Provide the [X, Y] coordinate of the cell's center where the given text is located.  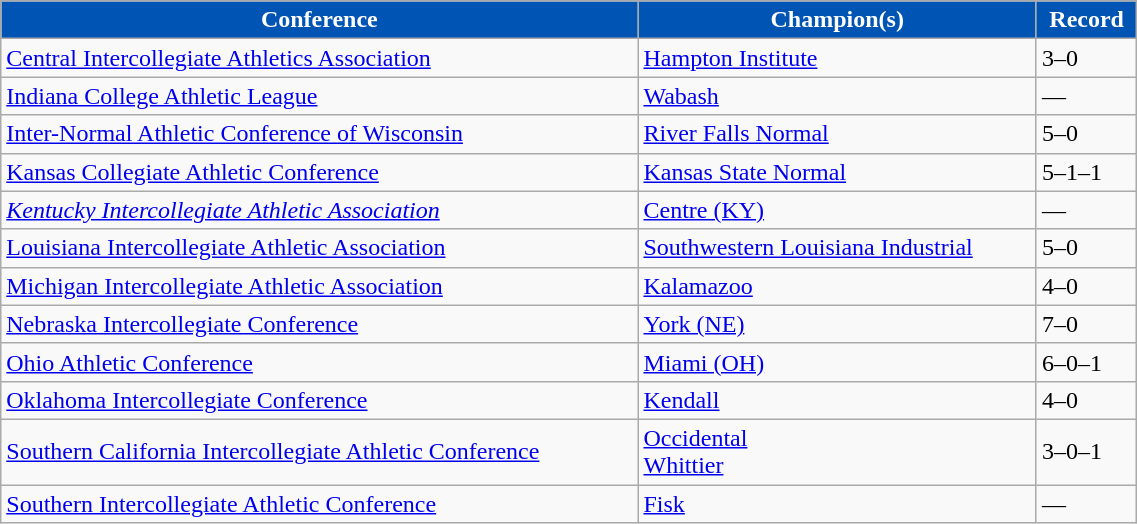
3–0 [1086, 58]
Kansas Collegiate Athletic Conference [320, 172]
6–0–1 [1086, 362]
York (NE) [838, 324]
7–0 [1086, 324]
Kentucky Intercollegiate Athletic Association [320, 210]
Oklahoma Intercollegiate Conference [320, 400]
Wabash [838, 96]
Southern California Intercollegiate Athletic Conference [320, 452]
Record [1086, 20]
3–0–1 [1086, 452]
Conference [320, 20]
Michigan Intercollegiate Athletic Association [320, 286]
Miami (OH) [838, 362]
River Falls Normal [838, 134]
Centre (KY) [838, 210]
OccidentalWhittier [838, 452]
Southern Intercollegiate Athletic Conference [320, 503]
Kendall [838, 400]
5–1–1 [1086, 172]
Nebraska Intercollegiate Conference [320, 324]
Inter-Normal Athletic Conference of Wisconsin [320, 134]
Louisiana Intercollegiate Athletic Association [320, 248]
Central Intercollegiate Athletics Association [320, 58]
Ohio Athletic Conference [320, 362]
Hampton Institute [838, 58]
Kansas State Normal [838, 172]
Champion(s) [838, 20]
Indiana College Athletic League [320, 96]
Fisk [838, 503]
Southwestern Louisiana Industrial [838, 248]
Kalamazoo [838, 286]
